Output the [X, Y] coordinate of the center of the cell containing the given text.  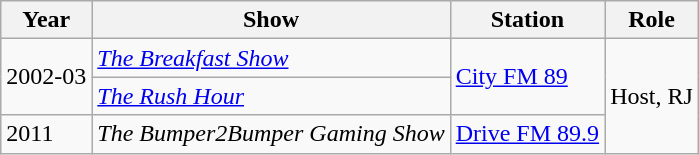
Role [652, 20]
Year [46, 20]
Show [271, 20]
Host, RJ [652, 96]
2002-03 [46, 77]
City FM 89 [527, 77]
The Breakfast Show [271, 58]
Drive FM 89.9 [527, 134]
2011 [46, 134]
Station [527, 20]
The Bumper2Bumper Gaming Show [271, 134]
The Rush Hour [271, 96]
